Return the (x, y) coordinate for the center point of the cell that contains the specified text.  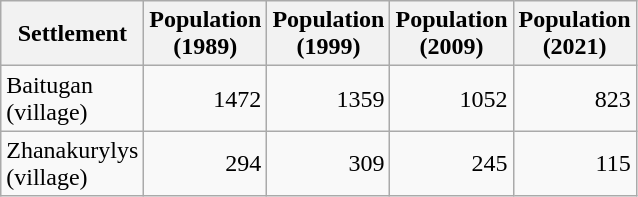
1052 (452, 98)
Population(1989) (206, 34)
Population(1999) (328, 34)
Settlement (72, 34)
Baitugan(village) (72, 98)
115 (574, 164)
Zhanakurylys(village) (72, 164)
Population(2021) (574, 34)
245 (452, 164)
Population(2009) (452, 34)
309 (328, 164)
823 (574, 98)
1359 (328, 98)
1472 (206, 98)
294 (206, 164)
